For the text-containing cell, return its midpoint in [X, Y] coordinate format. 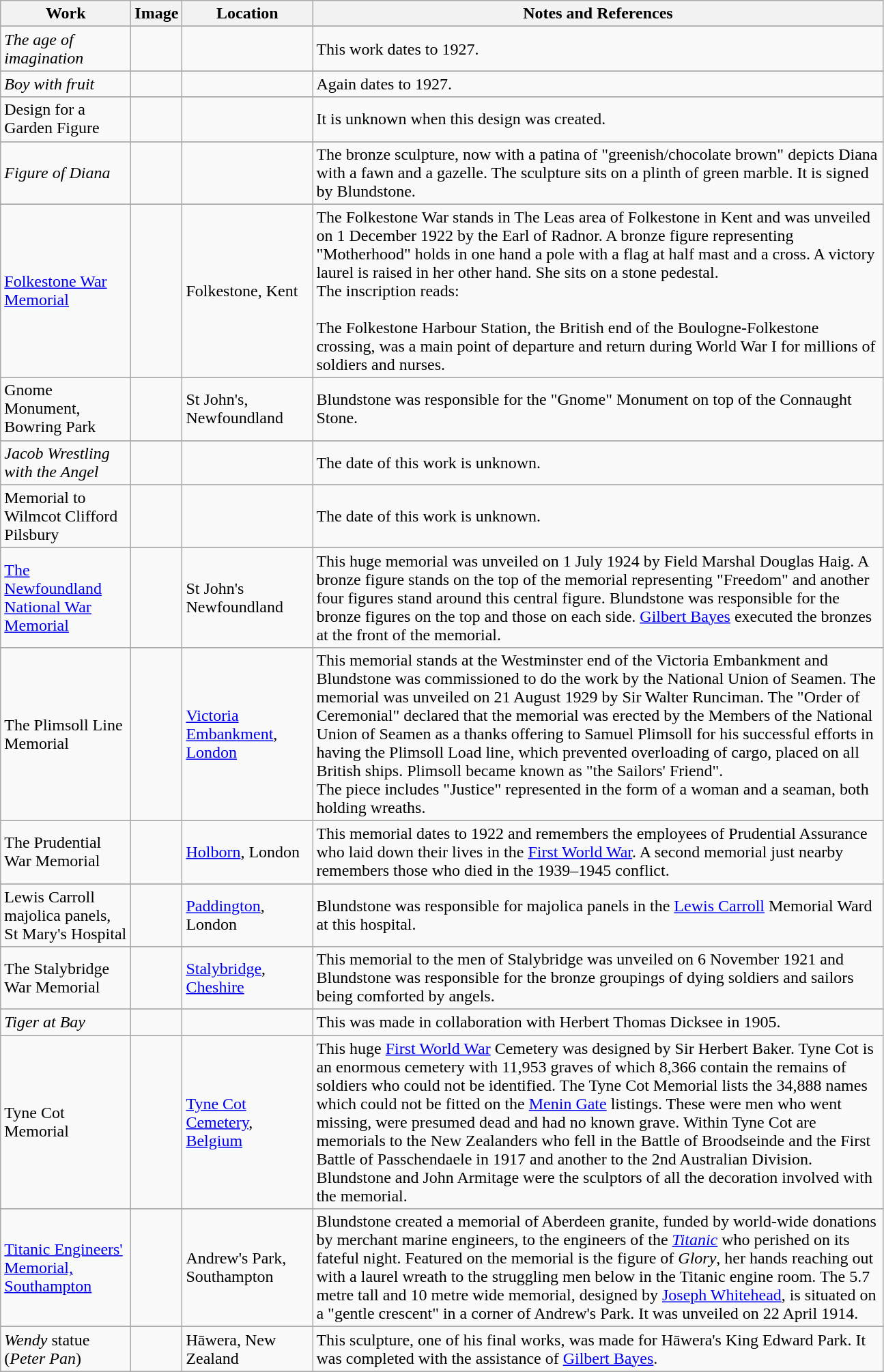
Folkestone, Kent [247, 291]
The Stalybridge War Memorial [66, 978]
This was made in collaboration with Herbert Thomas Dicksee in 1905. [598, 1023]
Hāwera, New Zealand [247, 1349]
Tiger at Bay [66, 1023]
This work dates to 1927. [598, 49]
Boy with fruit [66, 84]
Blundstone was responsible for majolica panels in the Lewis Carroll Memorial Ward at this hospital. [598, 915]
Holborn, London [247, 852]
The Plimsoll Line Memorial [66, 734]
It is unknown when this design was created. [598, 119]
St John's, Newfoundland [247, 409]
Location [247, 14]
Wendy statue (Peter Pan) [66, 1349]
The Prudential War Memorial [66, 852]
This sculpture, one of his final works, was made for Hāwera's King Edward Park. It was completed with the assistance of Gilbert Bayes. [598, 1349]
Gnome Monument, Bowring Park [66, 409]
St John's Newfoundland [247, 597]
Design for a Garden Figure [66, 119]
Folkestone War Memorial [66, 291]
The Newfoundland National War Memorial [66, 597]
Memorial to Wilmcot Clifford Pilsbury [66, 516]
Andrew's Park, Southampton [247, 1268]
Paddington, London [247, 915]
Stalybridge, Cheshire [247, 978]
Tyne Cot Cemetery, Belgium [247, 1122]
Lewis Carroll majolica panels, St Mary's Hospital [66, 915]
Victoria Embankment, London [247, 734]
Work [66, 14]
Jacob Wrestling with the Angel [66, 463]
Notes and References [598, 14]
Titanic Engineers' Memorial, Southampton [66, 1268]
Again dates to 1927. [598, 84]
Blundstone was responsible for the "Gnome" Monument on top of the Connaught Stone. [598, 409]
The age of imagination [66, 49]
Image [157, 14]
Figure of Diana [66, 173]
Tyne Cot Memorial [66, 1122]
